Identify which cell holds the provided text, then report its [X, Y] central coordinate. 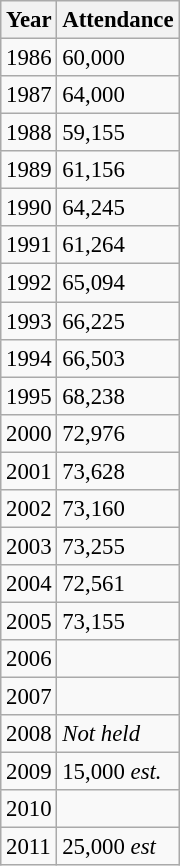
1989 [29, 170]
1988 [29, 133]
66,503 [118, 358]
2010 [29, 809]
2004 [29, 584]
25,000 est [118, 847]
1987 [29, 95]
1992 [29, 283]
65,094 [118, 283]
73,255 [118, 546]
2003 [29, 546]
73,160 [118, 509]
1991 [29, 245]
1995 [29, 396]
60,000 [118, 58]
2008 [29, 734]
66,225 [118, 321]
64,000 [118, 95]
64,245 [118, 208]
61,156 [118, 170]
72,561 [118, 584]
72,976 [118, 433]
2000 [29, 433]
59,155 [118, 133]
2001 [29, 471]
Not held [118, 734]
1986 [29, 58]
2006 [29, 659]
1993 [29, 321]
15,000 est. [118, 772]
61,264 [118, 245]
2007 [29, 697]
73,155 [118, 621]
Attendance [118, 20]
2005 [29, 621]
1994 [29, 358]
73,628 [118, 471]
1990 [29, 208]
2011 [29, 847]
2002 [29, 509]
2009 [29, 772]
Year [29, 20]
68,238 [118, 396]
